Output the [X, Y] coordinate of the center of the cell containing the given text.  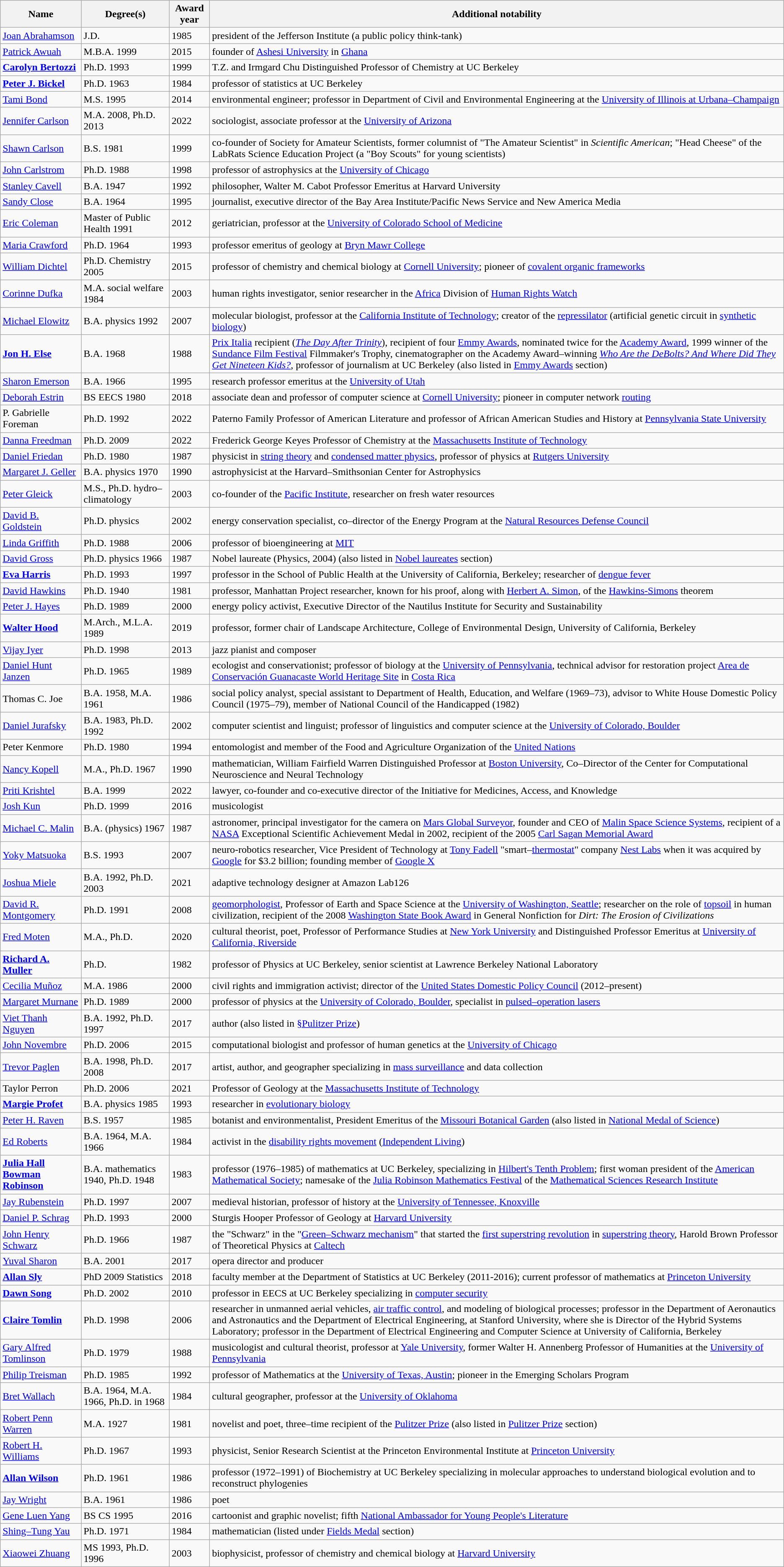
Robert Penn Warren [41, 1423]
cultural geographer, professor at the University of Oklahoma [497, 1397]
Nobel laureate (Physics, 2004) (also listed in Nobel laureates section) [497, 558]
Thomas C. Joe [41, 699]
author (also listed in §Pulitzer Prize) [497, 1024]
2013 [189, 650]
Bret Wallach [41, 1397]
1998 [189, 170]
Master of Public Health 1991 [125, 223]
Peter J. Hayes [41, 607]
Priti Krishtel [41, 790]
Corinne Dufka [41, 294]
Sharon Emerson [41, 381]
professor, Manhattan Project researcher, known for his proof, along with Herbert A. Simon, of the Hawkins-Simons theorem [497, 590]
botanist and environmentalist, President Emeritus of the Missouri Botanical Garden (also listed in National Medal of Science) [497, 1120]
Jay Rubenstein [41, 1202]
Daniel Hunt Janzen [41, 671]
Jon H. Else [41, 354]
Ed Roberts [41, 1142]
mathematician (listed under Fields Medal section) [497, 1531]
Deborah Estrin [41, 397]
researcher in evolutionary biology [497, 1104]
civil rights and immigration activist; director of the United States Domestic Policy Council (2012–present) [497, 986]
Ph.D. [125, 964]
Margaret J. Geller [41, 472]
professor of bioengineering at MIT [497, 542]
philosopher, Walter M. Cabot Professor Emeritus at Harvard University [497, 186]
B.A. 1968 [125, 354]
Vijay Iyer [41, 650]
Joshua Miele [41, 882]
Shing–Tung Yau [41, 1531]
medieval historian, professor of history at the University of Tennessee, Knoxville [497, 1202]
P. Gabrielle Foreman [41, 419]
2012 [189, 223]
artist, author, and geographer specializing in mass surveillance and data collection [497, 1066]
Gary Alfred Tomlinson [41, 1353]
Daniel Friedan [41, 456]
Taylor Perron [41, 1088]
Stanley Cavell [41, 186]
Claire Tomlin [41, 1320]
M.S. 1995 [125, 99]
Ph.D. 1940 [125, 590]
M.A. social welfare 1984 [125, 294]
B.A. 1999 [125, 790]
Ph.D. 1979 [125, 1353]
jazz pianist and composer [497, 650]
Gene Luen Yang [41, 1515]
Linda Griffith [41, 542]
J.D. [125, 36]
David Gross [41, 558]
faculty member at the Department of Statistics at UC Berkeley (2011-2016); current professor of mathematics at Princeton University [497, 1277]
astrophysicist at the Harvard–Smithsonian Center for Astrophysics [497, 472]
Viet Thanh Nguyen [41, 1024]
B.A. 1964, M.A. 1966, Ph.D. in 1968 [125, 1397]
Eva Harris [41, 574]
biophysicist, professor of chemistry and chemical biology at Harvard University [497, 1553]
Degree(s) [125, 14]
M.A. 2008, Ph.D. 2013 [125, 121]
B.A. 1983, Ph.D. 1992 [125, 725]
B.A. physics 1970 [125, 472]
B.A. 1947 [125, 186]
novelist and poet, three–time recipient of the Pulitzer Prize (also listed in Pulitzer Prize section) [497, 1423]
Margaret Murnane [41, 1002]
Eric Coleman [41, 223]
Michael Elowitz [41, 321]
Ph.D. 1997 [125, 1202]
B.S. 1993 [125, 855]
B.A. 1964, M.A. 1966 [125, 1142]
professor of Physics at UC Berkeley, senior scientist at Lawrence Berkeley National Laboratory [497, 964]
B.S. 1957 [125, 1120]
Ph.D. 1965 [125, 671]
computational biologist and professor of human genetics at the University of Chicago [497, 1045]
Walter Hood [41, 628]
Ph.D. 2002 [125, 1293]
computer scientist and linguist; professor of linguistics and computer science at the University of Colorado, Boulder [497, 725]
John Carlstrom [41, 170]
Joan Abrahamson [41, 36]
research professor emeritus at the University of Utah [497, 381]
Sturgis Hooper Professor of Geology at Harvard University [497, 1218]
adaptive technology designer at Amazon Lab126 [497, 882]
M.A., Ph.D. [125, 937]
Allan Sly [41, 1277]
musicologist [497, 806]
Name [41, 14]
David B. Goldstein [41, 521]
Nancy Kopell [41, 769]
2014 [189, 99]
B.A. 2001 [125, 1261]
Professor of Geology at the Massachusetts Institute of Technology [497, 1088]
Ph.D. physics 1966 [125, 558]
1994 [189, 747]
professor in the School of Public Health at the University of California, Berkeley; researcher of dengue fever [497, 574]
2010 [189, 1293]
B.A. 1992, Ph.D. 1997 [125, 1024]
T.Z. and Irmgard Chu Distinguished Professor of Chemistry at UC Berkeley [497, 67]
M.Arch., M.L.A. 1989 [125, 628]
Carolyn Bertozzi [41, 67]
Julia Hall Bowman Robinson [41, 1175]
professor emeritus of geology at Bryn Mawr College [497, 245]
B.A. physics 1992 [125, 321]
M.S., Ph.D. hydro–climatology [125, 493]
Ph.D. 1971 [125, 1531]
MS 1993, Ph.D. 1996 [125, 1553]
opera director and producer [497, 1261]
Dawn Song [41, 1293]
Daniel Jurafsky [41, 725]
2008 [189, 910]
John Henry Schwarz [41, 1239]
Peter J. Bickel [41, 83]
Shawn Carlson [41, 148]
Frederick George Keyes Professor of Chemistry at the Massachusetts Institute of Technology [497, 440]
Peter Kenmore [41, 747]
energy conservation specialist, co–director of the Energy Program at the Natural Resources Defense Council [497, 521]
Ph.D. 2009 [125, 440]
environmental engineer; professor in Department of Civil and Environmental Engineering at the University of Illinois at Urbana–Champaign [497, 99]
John Novembre [41, 1045]
entomologist and member of the Food and Agriculture Organization of the United Nations [497, 747]
geriatrician, professor at the University of Colorado School of Medicine [497, 223]
energy policy activist, Executive Director of the Nautilus Institute for Security and Sustainability [497, 607]
Award year [189, 14]
Ph.D. 1991 [125, 910]
Yoky Matsuoka [41, 855]
professor in EECS at UC Berkeley specializing in computer security [497, 1293]
Jay Wright [41, 1500]
Daniel P. Schrag [41, 1218]
Cecilia Muñoz [41, 986]
president of the Jefferson Institute (a public policy think-tank) [497, 36]
Danna Freedman [41, 440]
lawyer, co-founder and co-executive director of the Initiative for Medicines, Access, and Knowledge [497, 790]
Maria Crawford [41, 245]
sociologist, associate professor at the University of Arizona [497, 121]
1997 [189, 574]
Richard A. Muller [41, 964]
professor of physics at the University of Colorado, Boulder, specialist in pulsed–operation lasers [497, 1002]
journalist, executive director of the Bay Area Institute/Pacific News Service and New America Media [497, 201]
Tami Bond [41, 99]
M.A. 1986 [125, 986]
B.A. 1958, M.A. 1961 [125, 699]
David R. Montgomery [41, 910]
Additional notability [497, 14]
B.A. 1992, Ph.D. 2003 [125, 882]
M.B.A. 1999 [125, 52]
professor of chemistry and chemical biology at Cornell University; pioneer of covalent organic frameworks [497, 266]
Jennifer Carlson [41, 121]
1982 [189, 964]
physicist in string theory and condensed matter physics, professor of physics at Rutgers University [497, 456]
B.S. 1981 [125, 148]
Yuval Sharon [41, 1261]
B.A. 1966 [125, 381]
associate dean and professor of computer science at Cornell University; pioneer in computer network routing [497, 397]
William Dichtel [41, 266]
Allan Wilson [41, 1478]
Xiaowei Zhuang [41, 1553]
Peter H. Raven [41, 1120]
activist in the disability rights movement (Independent Living) [497, 1142]
1989 [189, 671]
BS EECS 1980 [125, 397]
founder of Ashesi University in Ghana [497, 52]
poet [497, 1500]
Ph.D. 1961 [125, 1478]
Patrick Awuah [41, 52]
David Hawkins [41, 590]
Ph.D. 1964 [125, 245]
professor of Mathematics at the University of Texas, Austin; pioneer in the Emerging Scholars Program [497, 1375]
Ph.D. Chemistry 2005 [125, 266]
B.A. 1964 [125, 201]
Ph.D. 1992 [125, 419]
PhD 2009 Statistics [125, 1277]
B.A. (physics) 1967 [125, 828]
Ph.D. 1966 [125, 1239]
physicist, Senior Research Scientist at the Princeton Environmental Institute at Princeton University [497, 1451]
co-founder of the Pacific Institute, researcher on fresh water resources [497, 493]
Sandy Close [41, 201]
professor, former chair of Landscape Architecture, College of Environmental Design, University of California, Berkeley [497, 628]
Ph.D. 1963 [125, 83]
Paterno Family Professor of American Literature and professor of African American Studies and History at Pennsylvania State University [497, 419]
professor of statistics at UC Berkeley [497, 83]
professor of astrophysics at the University of Chicago [497, 170]
2020 [189, 937]
M.A. 1927 [125, 1423]
Michael C. Malin [41, 828]
1983 [189, 1175]
Margie Profet [41, 1104]
Ph.D. 1967 [125, 1451]
Ph.D. physics [125, 521]
Philip Treisman [41, 1375]
Ph.D. 1999 [125, 806]
Josh Kun [41, 806]
M.A., Ph.D. 1967 [125, 769]
BS CS 1995 [125, 1515]
B.A. 1961 [125, 1500]
B.A. physics 1985 [125, 1104]
Trevor Paglen [41, 1066]
Robert H. Williams [41, 1451]
cartoonist and graphic novelist; fifth National Ambassador for Young People's Literature [497, 1515]
2019 [189, 628]
B.A. 1998, Ph.D. 2008 [125, 1066]
Ph.D. 1985 [125, 1375]
Fred Moten [41, 937]
human rights investigator, senior researcher in the Africa Division of Human Rights Watch [497, 294]
Peter Gleick [41, 493]
B.A. mathematics 1940, Ph.D. 1948 [125, 1175]
